Determine the (X, Y) coordinate at the center of the cell enclosing the given text.  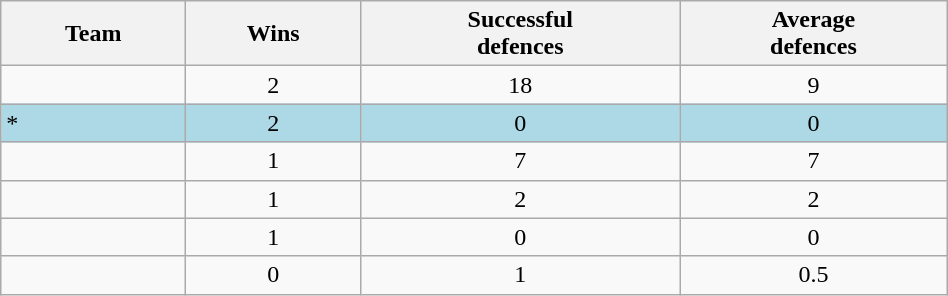
Team (94, 34)
* (94, 123)
Successfuldefences (520, 34)
18 (520, 85)
Wins (274, 34)
9 (814, 85)
Averagedefences (814, 34)
0.5 (814, 275)
